Locate the cell with the specified text and output its (x, y) center coordinate. 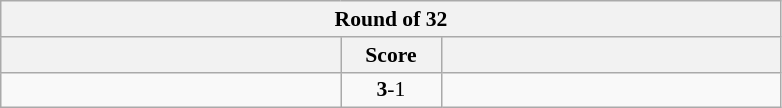
Round of 32 (391, 19)
3-1 (391, 90)
Score (391, 55)
